Determine the (x, y) coordinate at the center of the cell enclosing the given text.  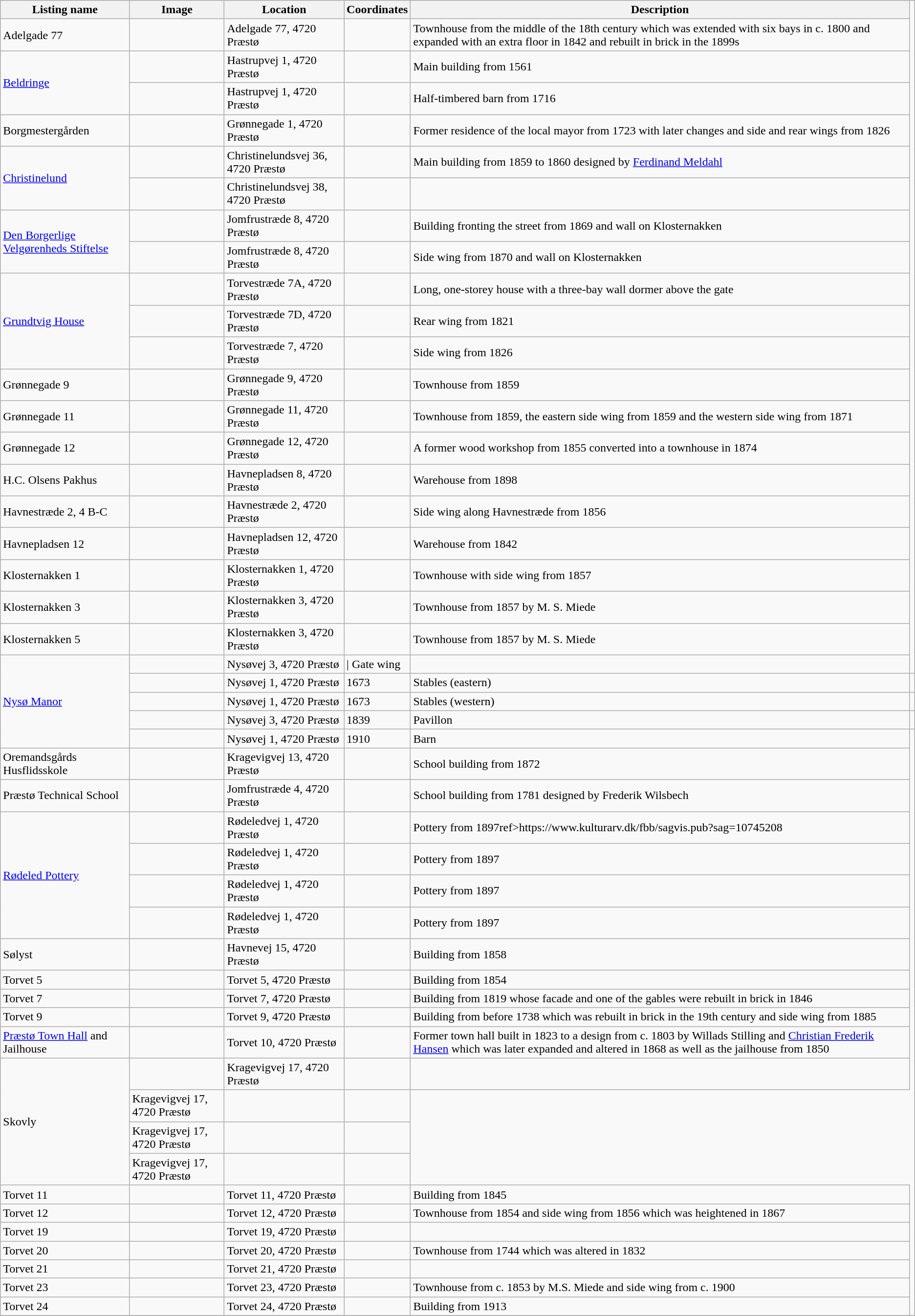
A former wood workshop from 1855 converted into a townhouse in 1874 (660, 449)
1910 (377, 738)
Grønnegade 12, 4720 Præstø (284, 449)
Building from 1845 (660, 1194)
Townhouse with side wing from 1857 (660, 576)
School building from 1872 (660, 763)
Grønnegade 11, 4720 Præstø (284, 416)
Beldringe (65, 83)
Torvet 11 (65, 1194)
Pottery from 1897ref>https://www.kulturarv.dk/fbb/sagvis.pub?sag=10745208 (660, 827)
Long, one-storey house with a three-bay wall dormer above the gate (660, 289)
Torvestræde 7, 4720 Præstø (284, 353)
Torvet 23 (65, 1288)
Grønnegade 9 (65, 384)
Image (177, 10)
Warehouse from 1898 (660, 480)
Torvet 5, 4720 Præstø (284, 980)
Side wing from 1826 (660, 353)
Torvet 10, 4720 Præstø (284, 1042)
Borgmestergården (65, 130)
Torvet 24 (65, 1306)
Præstø Town Hall and Jailhouse (65, 1042)
Skovly (65, 1122)
Klosternakken 5 (65, 639)
Pavillon (660, 720)
Torvet 5 (65, 980)
Description (660, 10)
Adelgade 77, 4720 Præstø (284, 35)
Torvet 19, 4720 Præstø (284, 1231)
Torvet 24, 4720 Præstø (284, 1306)
Havnestræde 2, 4 B-C (65, 512)
Main building from 1859 to 1860 designed by Ferdinand Meldahl (660, 162)
Havnestræde 2, 4720 Præstø (284, 512)
Townhouse from 1859 (660, 384)
Klosternakken 3 (65, 607)
Sølyst (65, 955)
Townhouse from 1744 which was altered in 1832 (660, 1251)
Klosternakken 1, 4720 Præstø (284, 576)
Stables (eastern) (660, 683)
Christinelundsvej 38, 4720 Præstø (284, 194)
Torvet 7 (65, 998)
Torvestræde 7D, 4720 Præstø (284, 321)
Torvet 20 (65, 1251)
Jomfrustræde 4, 4720 Præstø (284, 796)
1839 (377, 720)
Listing name (65, 10)
Christinelund (65, 178)
Building from 1819 whose facade and one of the gables were rebuilt in brick in 1846 (660, 998)
Grønnegade 1, 4720 Præstø (284, 130)
Building fronting the street from 1869 and wall on Klosternakken (660, 226)
Grønnegade 12 (65, 449)
Torvet 21 (65, 1269)
Christinelundsvej 36, 4720 Præstø (284, 162)
Torvet 20, 4720 Præstø (284, 1251)
Coordinates (377, 10)
Torvet 9, 4720 Præstø (284, 1017)
Rødeled Pottery (65, 875)
Torvet 23, 4720 Præstø (284, 1288)
Torvet 11, 4720 Præstø (284, 1194)
Havnepladsen 12 (65, 543)
Stables (western) (660, 701)
Building from 1913 (660, 1306)
Kragevigvej 13, 4720 Præstø (284, 763)
Adelgade 77 (65, 35)
Half-timbered barn from 1716 (660, 99)
Barn (660, 738)
Havnevej 15, 4720 Præstø (284, 955)
Townhouse from 1854 and side wing from 1856 which was heightened in 1867 (660, 1213)
Torvestræde 7A, 4720 Præstø (284, 289)
Building from before 1738 which was rebuilt in brick in the 19th century and side wing from 1885 (660, 1017)
Torvet 9 (65, 1017)
Torvet 12, 4720 Præstø (284, 1213)
| Gate wing (377, 664)
H.C. Olsens Pakhus (65, 480)
Oremandsgårds Husflidsskole (65, 763)
Grønnegade 11 (65, 416)
Klosternakken 1 (65, 576)
Townhouse from c. 1853 by M.S. Miede and side wing from c. 1900 (660, 1288)
Torvet 12 (65, 1213)
Præstø Technical School (65, 796)
Building from 1858 (660, 955)
Torvet 19 (65, 1231)
Rear wing from 1821 (660, 321)
Havnepladsen 12, 4720 Præstø (284, 543)
Den Borgerlige Velgørenheds Stiftelse (65, 241)
Torvet 7, 4720 Præstø (284, 998)
Grundtvig House (65, 321)
Location (284, 10)
Former residence of the local mayor from 1723 with later changes and side and rear wings from 1826 (660, 130)
Havnepladsen 8, 4720 Præstø (284, 480)
School building from 1781 designed by Frederik Wilsbech (660, 796)
Side wing from 1870 and wall on Klosternakken (660, 257)
Warehouse from 1842 (660, 543)
Nysø Manor (65, 701)
Grønnegade 9, 4720 Præstø (284, 384)
Main building from 1561 (660, 66)
Townhouse from 1859, the eastern side wing from 1859 and the western side wing from 1871 (660, 416)
Building from 1854 (660, 980)
Torvet 21, 4720 Præstø (284, 1269)
Side wing along Havnestræde from 1856 (660, 512)
